Scan for the cell matching the given text and deliver its (X, Y) coordinate at center. 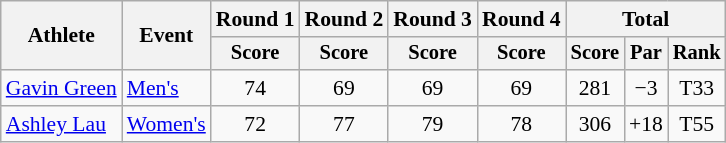
Men's (166, 88)
74 (256, 88)
77 (344, 124)
Total (646, 19)
78 (522, 124)
T33 (697, 88)
−3 (646, 88)
Rank (697, 54)
Round 3 (432, 19)
Women's (166, 124)
Par (646, 54)
Round 2 (344, 19)
Round 4 (522, 19)
72 (256, 124)
Athlete (62, 36)
306 (595, 124)
Gavin Green (62, 88)
Ashley Lau (62, 124)
+18 (646, 124)
Round 1 (256, 19)
281 (595, 88)
Event (166, 36)
79 (432, 124)
T55 (697, 124)
